Capture the cell that displays the provided text and extract its [x, y] central coordinate. 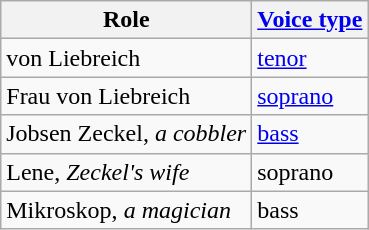
von Liebreich [126, 58]
Lene, Zeckel's wife [126, 172]
Voice type [310, 20]
Frau von Liebreich [126, 96]
tenor [310, 58]
Jobsen Zeckel, a cobbler [126, 134]
Mikroskop, a magician [126, 210]
Role [126, 20]
